Return the (x, y) coordinate for the center point of the cell that contains the specified text.  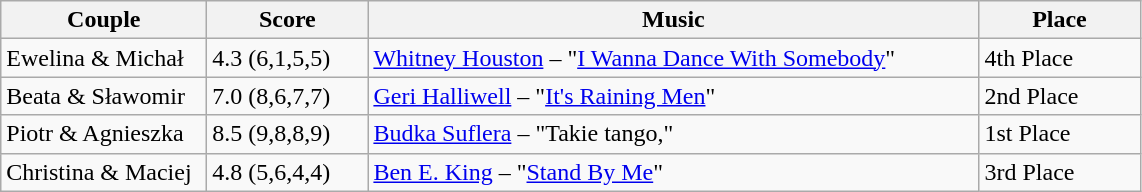
Budka Suflera – "Takie tango," (674, 134)
Score (288, 20)
Beata & Sławomir (104, 96)
Couple (104, 20)
8.5 (9,8,8,9) (288, 134)
4.3 (6,1,5,5) (288, 58)
Piotr & Agnieszka (104, 134)
4th Place (1060, 58)
Ben E. King – "Stand By Me" (674, 172)
3rd Place (1060, 172)
1st Place (1060, 134)
Whitney Houston – "I Wanna Dance With Somebody" (674, 58)
2nd Place (1060, 96)
4.8 (5,6,4,4) (288, 172)
Geri Halliwell – "It's Raining Men" (674, 96)
Music (674, 20)
Christina & Maciej (104, 172)
Place (1060, 20)
7.0 (8,6,7,7) (288, 96)
Ewelina & Michał (104, 58)
